Find where the given text appears and provide that cell's center as (X, Y) coordinate. 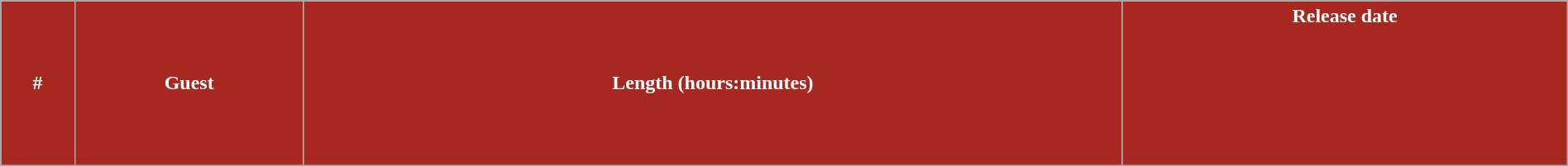
Guest (189, 83)
Release date (1345, 83)
Length (hours:minutes) (713, 83)
# (38, 83)
